From the cell containing the given text, extract its center point as (x, y) coordinate. 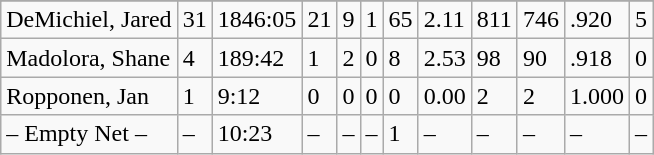
98 (494, 58)
1.000 (596, 96)
9 (348, 20)
2.11 (444, 20)
.920 (596, 20)
90 (540, 58)
0.00 (444, 96)
4 (194, 58)
9:12 (257, 96)
DeMichiel, Jared (89, 20)
746 (540, 20)
811 (494, 20)
10:23 (257, 134)
65 (400, 20)
21 (320, 20)
Ropponen, Jan (89, 96)
Madolora, Shane (89, 58)
– Empty Net – (89, 134)
8 (400, 58)
189:42 (257, 58)
31 (194, 20)
2.53 (444, 58)
5 (642, 20)
1846:05 (257, 20)
.918 (596, 58)
